Return the (x, y) coordinate for the center point of the cell that contains the specified text.  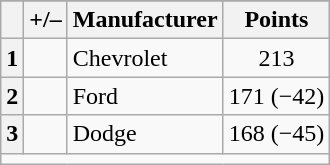
171 (−42) (276, 96)
213 (276, 58)
+/– (46, 20)
Chevrolet (145, 58)
Points (276, 20)
2 (12, 96)
3 (12, 134)
Manufacturer (145, 20)
Dodge (145, 134)
168 (−45) (276, 134)
Ford (145, 96)
1 (12, 58)
